Determine the [x, y] coordinate at the center of the cell enclosing the given text.  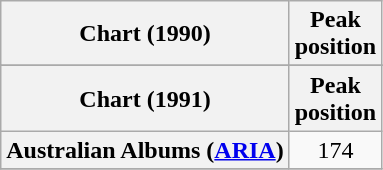
Chart (1991) [145, 98]
Chart (1990) [145, 34]
174 [335, 150]
Australian Albums (ARIA) [145, 150]
